Locate the cell with the specified text and output its [X, Y] center coordinate. 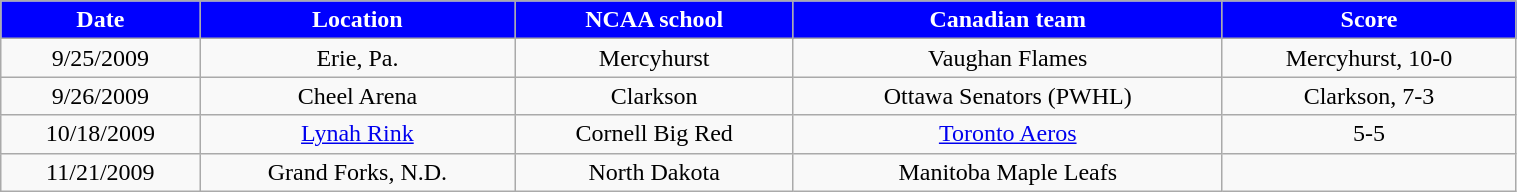
Grand Forks, N.D. [358, 172]
Manitoba Maple Leafs [1008, 172]
Date [100, 20]
5-5 [1369, 134]
Vaughan Flames [1008, 58]
Mercyhurst, 10-0 [1369, 58]
Erie, Pa. [358, 58]
Location [358, 20]
Mercyhurst [654, 58]
Score [1369, 20]
Clarkson [654, 96]
Clarkson, 7-3 [1369, 96]
10/18/2009 [100, 134]
Ottawa Senators (PWHL) [1008, 96]
Toronto Aeros [1008, 134]
Cornell Big Red [654, 134]
9/25/2009 [100, 58]
NCAA school [654, 20]
North Dakota [654, 172]
Canadian team [1008, 20]
Lynah Rink [358, 134]
9/26/2009 [100, 96]
Cheel Arena [358, 96]
11/21/2009 [100, 172]
